Search for the cell housing the specified text and yield its [X, Y] center coordinate. 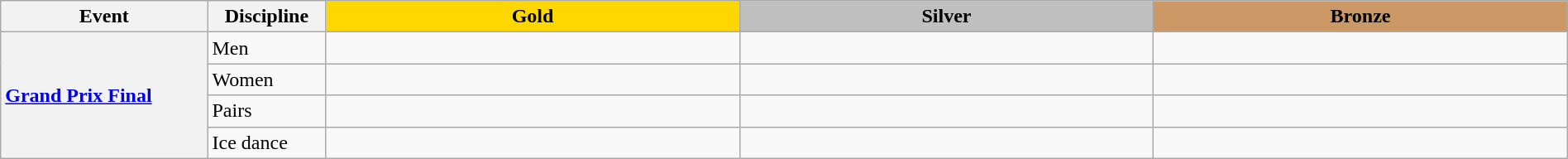
Gold [533, 17]
Event [104, 17]
Men [266, 48]
Women [266, 79]
Pairs [266, 111]
Grand Prix Final [104, 95]
Discipline [266, 17]
Ice dance [266, 142]
Silver [946, 17]
Bronze [1360, 17]
